From the cell containing the given text, extract its center point as [x, y] coordinate. 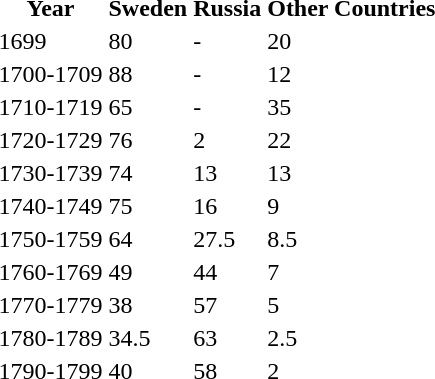
65 [148, 107]
16 [228, 206]
88 [148, 74]
27.5 [228, 239]
75 [148, 206]
2 [228, 140]
57 [228, 305]
64 [148, 239]
38 [148, 305]
63 [228, 338]
13 [228, 173]
49 [148, 272]
74 [148, 173]
80 [148, 41]
76 [148, 140]
34.5 [148, 338]
44 [228, 272]
